Output the [X, Y] coordinate of the center of the cell containing the given text.  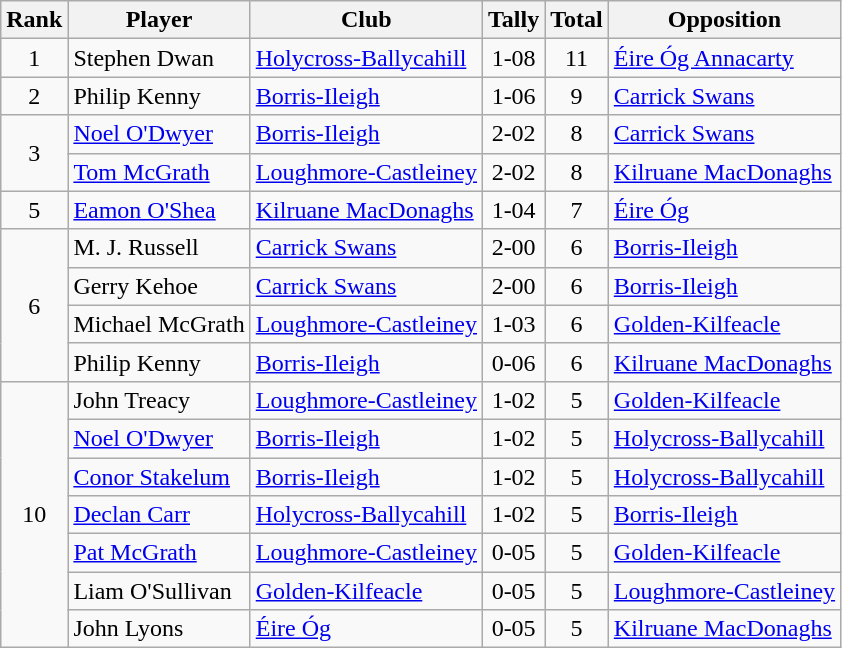
Liam O'Sullivan [159, 591]
Michael McGrath [159, 324]
9 [577, 96]
Player [159, 20]
Stephen Dwan [159, 58]
Declan Carr [159, 515]
11 [577, 58]
John Lyons [159, 629]
1-03 [514, 324]
Total [577, 20]
10 [34, 514]
Conor Stakelum [159, 477]
Club [366, 20]
Eamon O'Shea [159, 210]
1-04 [514, 210]
Éire Óg Annacarty [724, 58]
John Treacy [159, 400]
Gerry Kehoe [159, 286]
0-06 [514, 362]
1-08 [514, 58]
7 [577, 210]
3 [34, 153]
Pat McGrath [159, 553]
Tom McGrath [159, 172]
2 [34, 96]
Rank [34, 20]
Tally [514, 20]
M. J. Russell [159, 248]
Opposition [724, 20]
1 [34, 58]
1-06 [514, 96]
